Determine the (X, Y) coordinate at the center of the cell enclosing the given text.  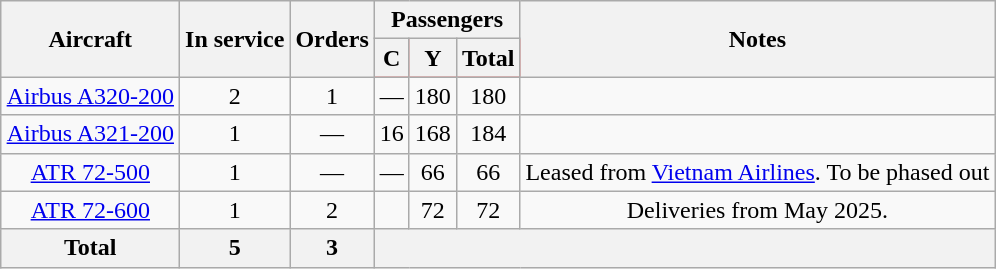
184 (488, 134)
In service (235, 39)
Y (432, 58)
Orders (332, 39)
5 (235, 248)
Airbus A320-200 (90, 96)
Leased from Vietnam Airlines. To be phased out (758, 172)
ATR 72-600 (90, 210)
Aircraft (90, 39)
Passengers (447, 20)
ATR 72-500 (90, 172)
C (392, 58)
3 (332, 248)
Notes (758, 39)
168 (432, 134)
Airbus A321-200 (90, 134)
Deliveries from May 2025. (758, 210)
16 (392, 134)
